Determine the (X, Y) coordinate at the center of the cell enclosing the given text.  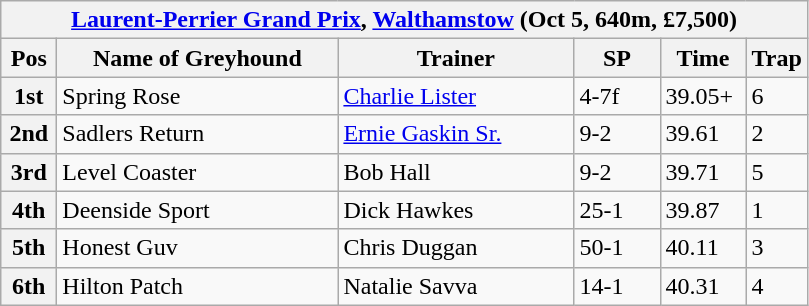
Chris Duggan (456, 248)
Pos (29, 58)
39.05+ (703, 96)
40.11 (703, 248)
2nd (29, 134)
2 (776, 134)
Level Coaster (198, 172)
3 (776, 248)
50-1 (617, 248)
Sadlers Return (198, 134)
4th (29, 210)
Natalie Savva (456, 286)
Honest Guv (198, 248)
4 (776, 286)
1st (29, 96)
Spring Rose (198, 96)
39.71 (703, 172)
39.61 (703, 134)
3rd (29, 172)
1 (776, 210)
6 (776, 96)
5 (776, 172)
25-1 (617, 210)
Trainer (456, 58)
Laurent-Perrier Grand Prix, Walthamstow (Oct 5, 640m, £7,500) (404, 20)
5th (29, 248)
SP (617, 58)
Hilton Patch (198, 286)
Deenside Sport (198, 210)
39.87 (703, 210)
Bob Hall (456, 172)
Time (703, 58)
Charlie Lister (456, 96)
4-7f (617, 96)
40.31 (703, 286)
Dick Hawkes (456, 210)
14-1 (617, 286)
Name of Greyhound (198, 58)
Ernie Gaskin Sr. (456, 134)
6th (29, 286)
Trap (776, 58)
